Return (x, y) of the center of cell containing provided text 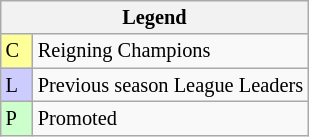
Reigning Champions (170, 51)
P (17, 118)
C (17, 51)
L (17, 85)
Legend (154, 17)
Promoted (170, 118)
Previous season League Leaders (170, 85)
